From the cell containing the given text, extract its center point as [X, Y] coordinate. 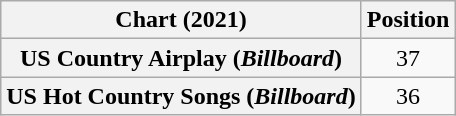
37 [408, 58]
Position [408, 20]
Chart (2021) [181, 20]
36 [408, 96]
US Country Airplay (Billboard) [181, 58]
US Hot Country Songs (Billboard) [181, 96]
